Capture the cell that displays the provided text and extract its (X, Y) central coordinate. 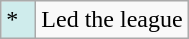
* (18, 20)
Led the league (112, 20)
